Scan for the cell matching the given text and deliver its (X, Y) coordinate at center. 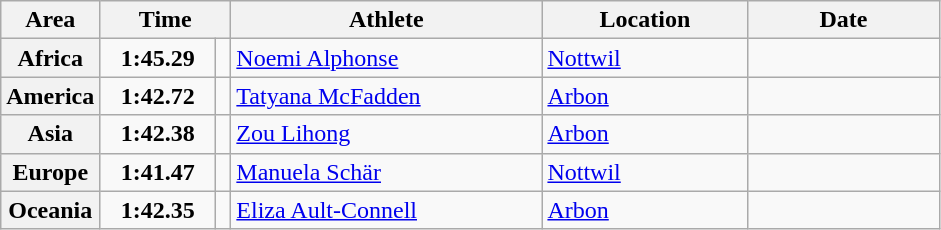
1:42.38 (158, 134)
1:41.47 (158, 172)
Europe (50, 172)
Manuela Schär (386, 172)
Africa (50, 58)
Eliza Ault-Connell (386, 210)
Asia (50, 134)
Date (844, 20)
Oceania (50, 210)
Zou Lihong (386, 134)
Noemi Alphonse (386, 58)
1:42.72 (158, 96)
America (50, 96)
Time (166, 20)
Tatyana McFadden (386, 96)
1:42.35 (158, 210)
Athlete (386, 20)
Area (50, 20)
1:45.29 (158, 58)
Location (645, 20)
